Scan for the cell matching the given text and deliver its [X, Y] coordinate at center. 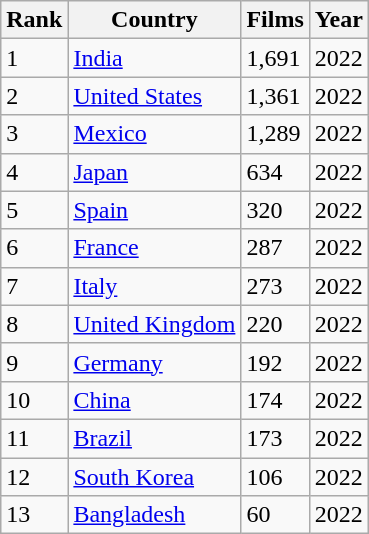
Spain [154, 210]
320 [275, 210]
7 [34, 286]
4 [34, 172]
Rank [34, 20]
Germany [154, 362]
174 [275, 400]
1,361 [275, 96]
Bangladesh [154, 515]
India [154, 58]
Year [338, 20]
1,691 [275, 58]
Mexico [154, 134]
273 [275, 286]
1 [34, 58]
173 [275, 438]
9 [34, 362]
5 [34, 210]
Films [275, 20]
10 [34, 400]
634 [275, 172]
13 [34, 515]
287 [275, 248]
11 [34, 438]
12 [34, 477]
6 [34, 248]
United States [154, 96]
192 [275, 362]
China [154, 400]
Country [154, 20]
United Kingdom [154, 324]
8 [34, 324]
Italy [154, 286]
60 [275, 515]
220 [275, 324]
3 [34, 134]
France [154, 248]
1,289 [275, 134]
106 [275, 477]
South Korea [154, 477]
Brazil [154, 438]
Japan [154, 172]
2 [34, 96]
